Find where the given text appears and provide that cell's center as (X, Y) coordinate. 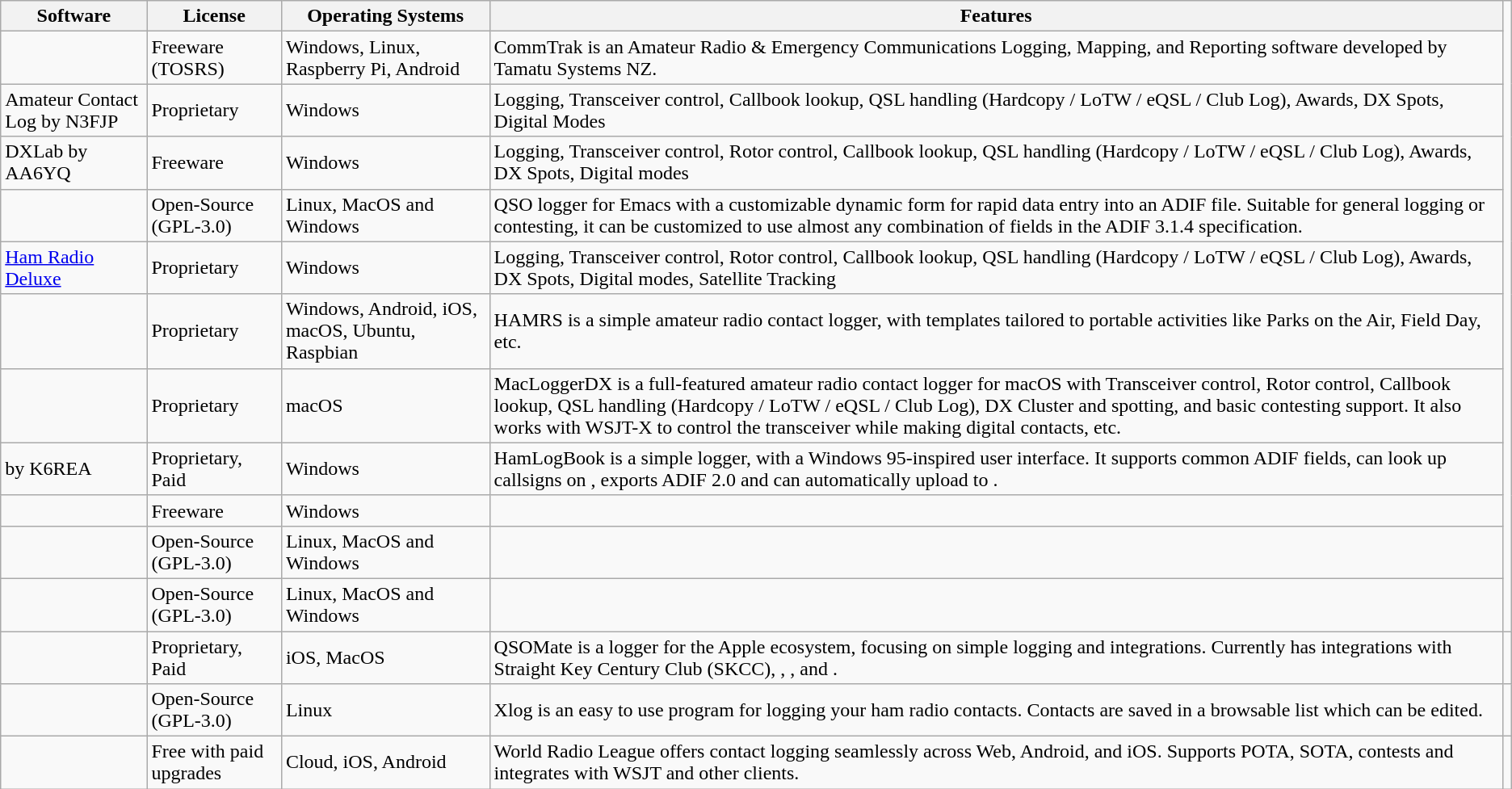
DXLab by AA6YQ (74, 163)
Xlog is an easy to use program for logging your ham radio contacts. Contacts are saved in a browsable list which can be edited. (996, 711)
Free with paid upgrades (214, 762)
CommTrak is an Amateur Radio & Emergency Communications Logging, Mapping, and Reporting software developed by Tamatu Systems NZ. (996, 58)
iOS, MacOS (385, 657)
macOS (385, 405)
Software (74, 16)
Windows, Linux, Raspberry Pi, Android (385, 58)
Cloud, iOS, Android (385, 762)
Logging, Transceiver control, Rotor control, Callbook lookup, QSL handling (Hardcopy / LoTW / eQSL / Club Log), Awards, DX Spots, Digital modes (996, 163)
Operating Systems (385, 16)
HAMRS is a simple amateur radio contact logger, with templates tailored to portable activities like Parks on the Air, Field Day, etc. (996, 331)
Ham Radio Deluxe (74, 268)
by K6REA (74, 468)
License (214, 16)
Linux (385, 711)
Amateur Contact Log by N3FJP (74, 110)
Logging, Transceiver control, Callbook lookup, QSL handling (Hardcopy / LoTW / eQSL / Club Log), Awards, DX Spots, Digital Modes (996, 110)
Windows, Android, iOS, macOS, Ubuntu, Raspbian (385, 331)
Features (996, 16)
Freeware (TOSRS) (214, 58)
